Identify which cell holds the provided text, then report its [x, y] central coordinate. 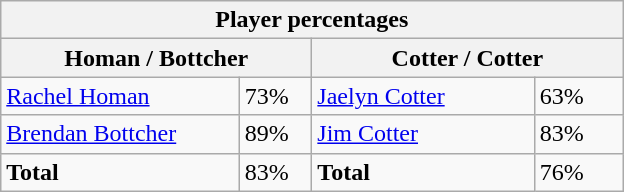
Rachel Homan [120, 96]
63% [578, 96]
Jaelyn Cotter [424, 96]
Homan / Bottcher [156, 58]
Jim Cotter [424, 134]
73% [276, 96]
89% [276, 134]
76% [578, 172]
Player percentages [312, 20]
Brendan Bottcher [120, 134]
Cotter / Cotter [468, 58]
